Provide the (X, Y) coordinate of the cell's center where the given text is located.  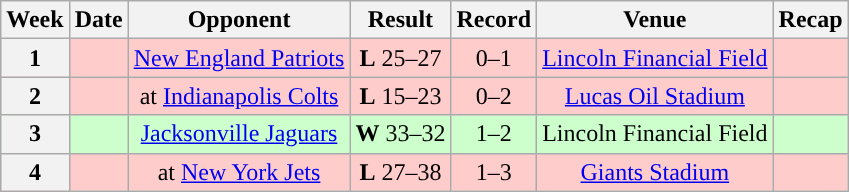
4 (35, 172)
L 15–23 (400, 96)
Recap (810, 20)
Lucas Oil Stadium (655, 96)
Giants Stadium (655, 172)
Week (35, 20)
L 27–38 (400, 172)
Opponent (239, 20)
Venue (655, 20)
1 (35, 58)
0–1 (494, 58)
at Indianapolis Colts (239, 96)
Date (98, 20)
1–2 (494, 134)
0–2 (494, 96)
L 25–27 (400, 58)
3 (35, 134)
Result (400, 20)
New England Patriots (239, 58)
2 (35, 96)
Record (494, 20)
1–3 (494, 172)
W 33–32 (400, 134)
Jacksonville Jaguars (239, 134)
at New York Jets (239, 172)
